Determine the [X, Y] coordinate at the center of the cell enclosing the given text.  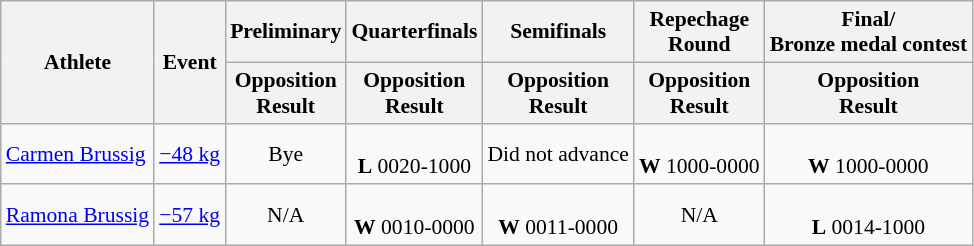
Bye [286, 154]
L 0014-1000 [869, 216]
−57 kg [190, 216]
Carmen Brussig [78, 154]
Athlete [78, 62]
Event [190, 62]
Ramona Brussig [78, 216]
Preliminary [286, 32]
−48 kg [190, 154]
Final/Bronze medal contest [869, 32]
Repechage Round [700, 32]
Quarterfinals [414, 32]
Did not advance [558, 154]
W 0011-0000 [558, 216]
W 0010-0000 [414, 216]
Semifinals [558, 32]
L 0020-1000 [414, 154]
